Identify which cell holds the provided text, then report its (X, Y) central coordinate. 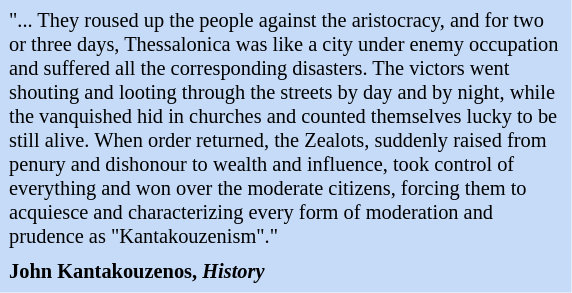
John Kantakouzenos, History (286, 272)
